Find where the given text appears and provide that cell's center as (x, y) coordinate. 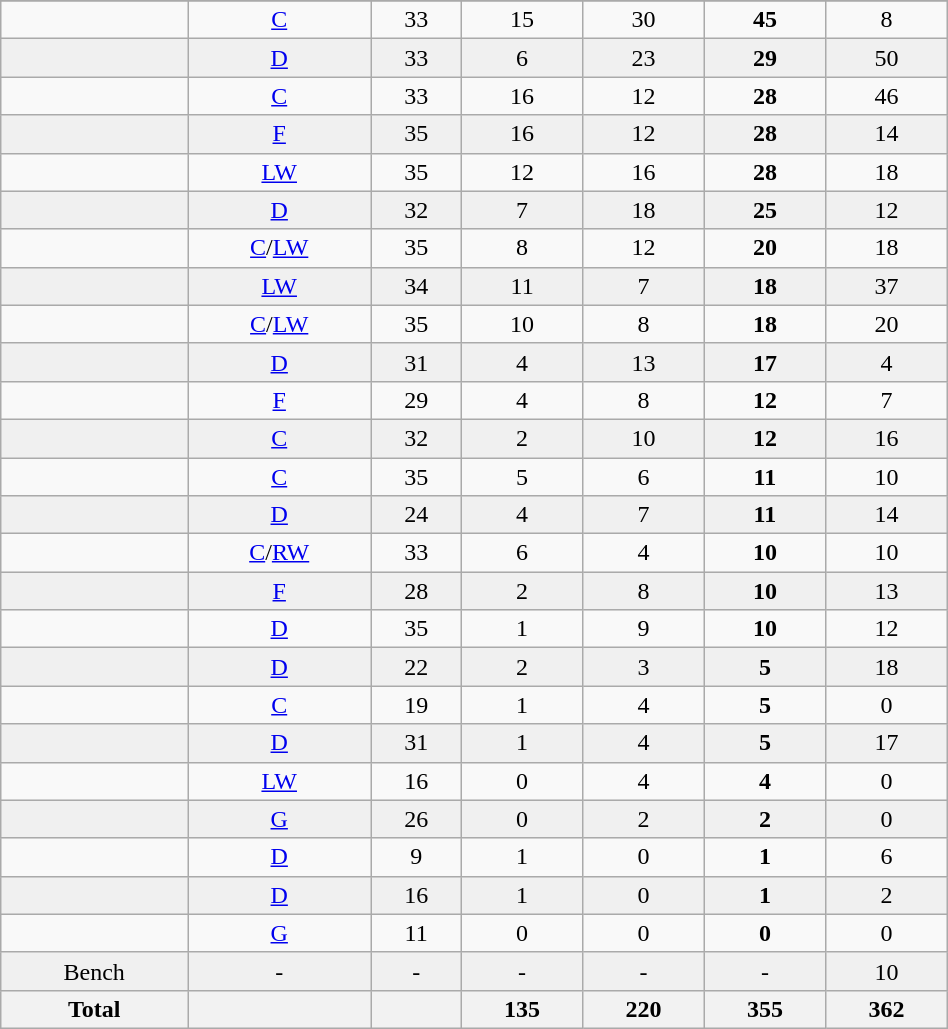
25 (764, 210)
37 (887, 286)
24 (416, 515)
C/RW (280, 553)
355 (764, 1009)
22 (416, 667)
362 (887, 1009)
19 (416, 705)
15 (522, 20)
220 (644, 1009)
30 (644, 20)
46 (887, 96)
3 (644, 667)
50 (887, 58)
Bench (94, 971)
Total (94, 1009)
23 (644, 58)
26 (416, 819)
34 (416, 286)
45 (764, 20)
135 (522, 1009)
